Detect which cell encompasses the target text, then output its (x, y) center coordinate. 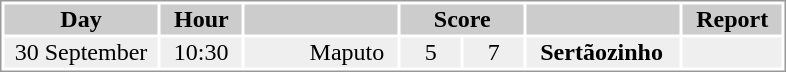
Maputo (322, 53)
30 September (80, 53)
Day (80, 19)
Hour (200, 19)
10:30 (200, 53)
Score (462, 19)
Report (732, 19)
5 (431, 53)
Sertãozinho (604, 53)
7 (494, 53)
